Return [X, Y] of the center of cell containing provided text 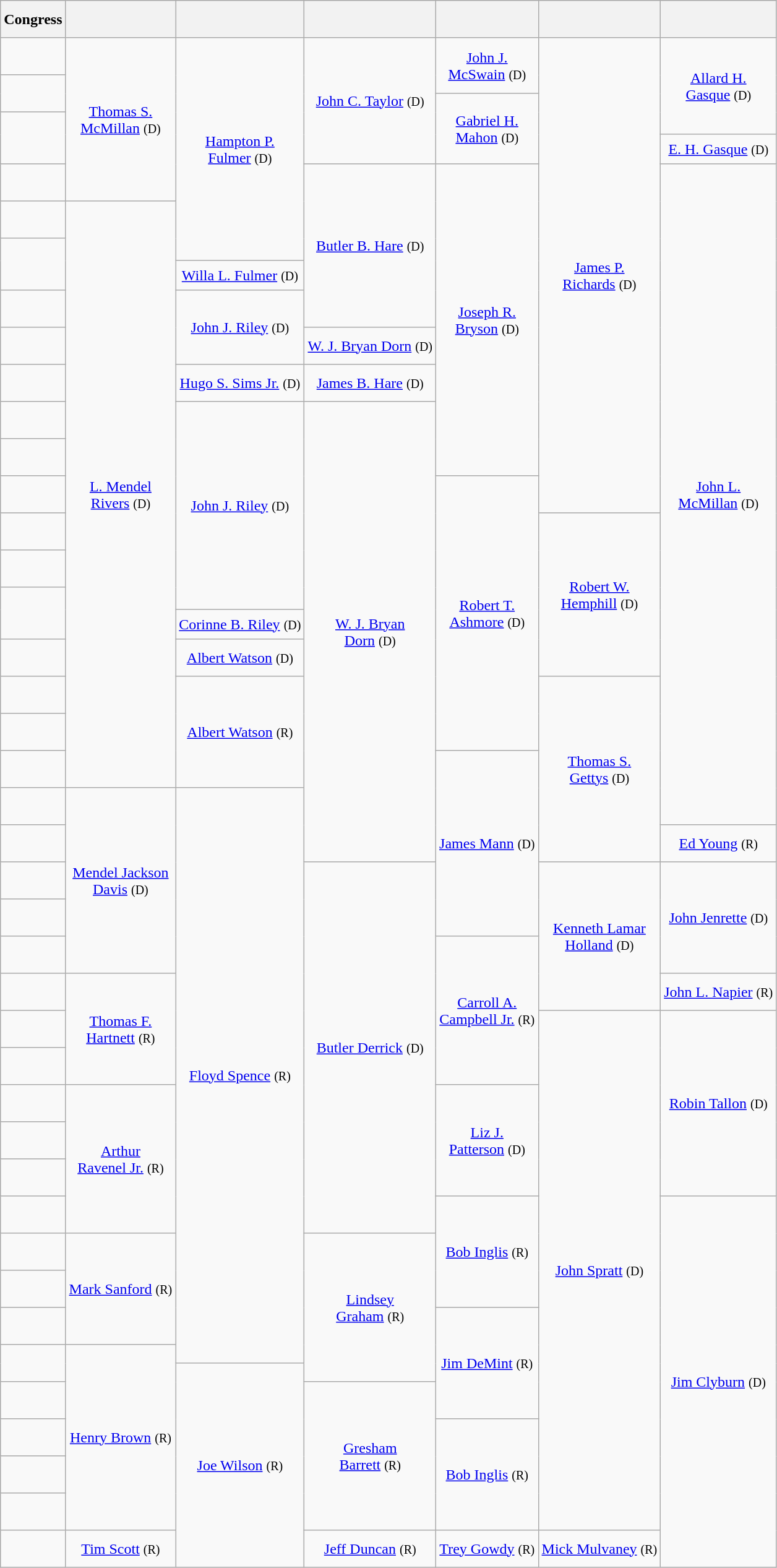
LindseyGraham (R) [370, 1307]
GreshamBarrett (R) [370, 1456]
Willa L. Fulmer (D) [240, 275]
Albert Watson (D) [240, 658]
Jeff Duncan (R) [370, 1549]
Albert Watson (R) [240, 732]
Joseph R.Bryson (D) [487, 320]
Robert W.Hemphill (D) [599, 595]
Hugo S. Sims Jr. (D) [240, 383]
ArthurRavenel Jr. (R) [121, 1159]
Hampton P.Fulmer (D) [240, 149]
Tim Scott (R) [121, 1549]
Mick Mulvaney (R) [599, 1549]
Congress [33, 19]
Mendel JacksonDavis (D) [121, 881]
Thomas F.Hartnett (R) [121, 1029]
John L.McMillan (D) [719, 494]
Gabriel H.Mahon (D) [487, 129]
W. J. Bryan Dorn (D) [370, 346]
James B. Hare (D) [370, 383]
Henry Brown (R) [121, 1437]
L. MendelRivers (D) [121, 494]
James Mann (D) [487, 843]
John C. Taylor (D) [370, 101]
Butler B. Hare (D) [370, 246]
Joe Wilson (R) [240, 1465]
Liz J.Patterson (D) [487, 1140]
Thomas S.Gettys (D) [599, 769]
Trey Gowdy (R) [487, 1549]
Ed Young (R) [719, 843]
John Jenrette (D) [719, 918]
Jim Clyburn (D) [719, 1382]
W. J. BryanDorn (D) [370, 632]
Kenneth LamarHolland (D) [599, 936]
Robert T.Ashmore (D) [487, 613]
Carroll A.Campbell Jr. (R) [487, 1010]
Butler Derrick (D) [370, 1048]
E. H. Gasque (D) [719, 149]
Allard H.Gasque (D) [719, 86]
Jim DeMint (R) [487, 1363]
Thomas S.McMillan (D) [121, 119]
John Spratt (D) [599, 1270]
John J.McSwain (D) [487, 66]
John L. Napier (R) [719, 992]
Floyd Spence (R) [240, 1075]
Robin Tallon (D) [719, 1103]
James P.Richards (D) [599, 275]
Corinne B. Riley (D) [240, 624]
Mark Sanford (R) [121, 1289]
